Detect which cell encompasses the target text, then output its [X, Y] center coordinate. 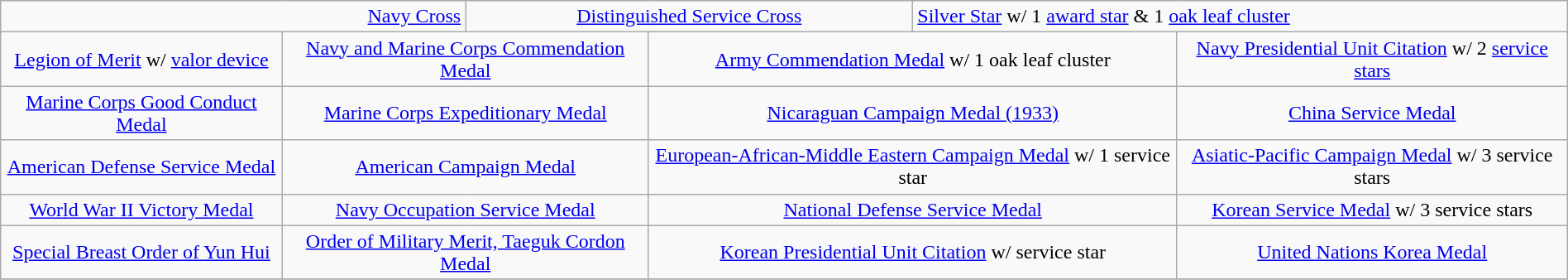
Distinguished Service Cross [690, 17]
European-African-Middle Eastern Campaign Medal w/ 1 service star [913, 167]
Navy Occupation Service Medal [465, 210]
Korean Service Medal w/ 3 service stars [1372, 210]
American Defense Service Medal [141, 167]
Silver Star w/ 1 award star & 1 oak leaf cluster [1241, 17]
Navy Cross [233, 17]
Navy and Marine Corps Commendation Medal [465, 60]
Order of Military Merit, Taeguk Cordon Medal [465, 252]
China Service Medal [1372, 113]
Nicaraguan Campaign Medal (1933) [913, 113]
American Campaign Medal [465, 167]
Army Commendation Medal w/ 1 oak leaf cluster [913, 60]
Asiatic-Pacific Campaign Medal w/ 3 service stars [1372, 167]
Marine Corps Expeditionary Medal [465, 113]
Special Breast Order of Yun Hui [141, 252]
Marine Corps Good Conduct Medal [141, 113]
World War II Victory Medal [141, 210]
Korean Presidential Unit Citation w/ service star [913, 252]
Navy Presidential Unit Citation w/ 2 service stars [1372, 60]
Legion of Merit w/ valor device [141, 60]
National Defense Service Medal [913, 210]
United Nations Korea Medal [1372, 252]
